For the text-containing cell, return its midpoint in (X, Y) coordinate format. 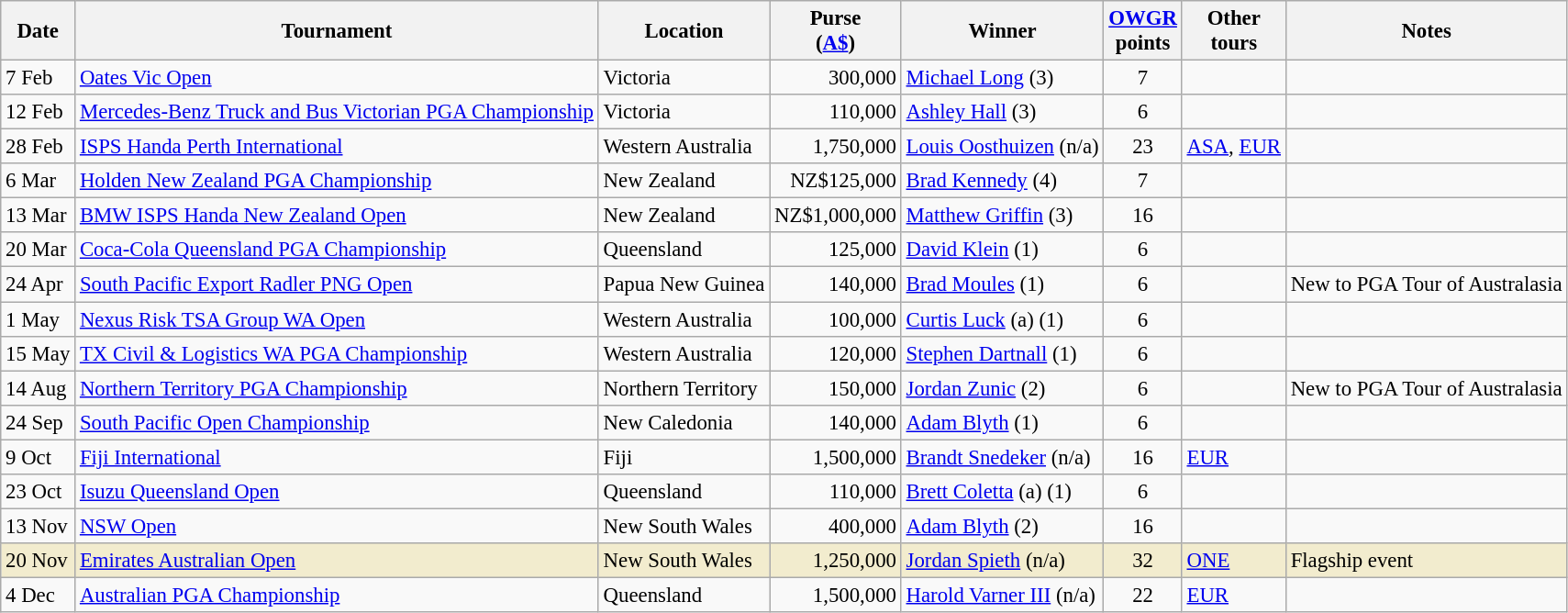
125,000 (835, 251)
Michael Long (3) (1002, 78)
Curtis Luck (a) (1) (1002, 319)
BMW ISPS Handa New Zealand Open (338, 216)
Matthew Griffin (3) (1002, 216)
300,000 (835, 78)
22 (1143, 595)
23 (1143, 147)
400,000 (835, 526)
Isuzu Queensland Open (338, 492)
Coca-Cola Queensland PGA Championship (338, 251)
14 Aug (39, 388)
100,000 (835, 319)
NZ$125,000 (835, 181)
Flagship event (1426, 561)
Othertours (1233, 31)
24 Sep (39, 422)
1 May (39, 319)
7 Feb (39, 78)
Northern Territory (684, 388)
Tournament (338, 31)
Holden New Zealand PGA Championship (338, 181)
Ashley Hall (3) (1002, 112)
Fiji (684, 457)
Northern Territory PGA Championship (338, 388)
20 Mar (39, 251)
150,000 (835, 388)
13 Nov (39, 526)
Brett Coletta (a) (1) (1002, 492)
ISPS Handa Perth International (338, 147)
South Pacific Export Radler PNG Open (338, 284)
Date (39, 31)
Brad Kennedy (4) (1002, 181)
15 May (39, 353)
Fiji International (338, 457)
Emirates Australian Open (338, 561)
Jordan Spieth (n/a) (1002, 561)
Louis Oosthuizen (n/a) (1002, 147)
24 Apr (39, 284)
Adam Blyth (2) (1002, 526)
South Pacific Open Championship (338, 422)
Winner (1002, 31)
ONE (1233, 561)
32 (1143, 561)
Nexus Risk TSA Group WA Open (338, 319)
Papua New Guinea (684, 284)
ASA, EUR (1233, 147)
Australian PGA Championship (338, 595)
9 Oct (39, 457)
23 Oct (39, 492)
Harold Varner III (n/a) (1002, 595)
New Caledonia (684, 422)
Jordan Zunic (2) (1002, 388)
TX Civil & Logistics WA PGA Championship (338, 353)
6 Mar (39, 181)
Notes (1426, 31)
1,250,000 (835, 561)
28 Feb (39, 147)
Stephen Dartnall (1) (1002, 353)
Location (684, 31)
Brandt Snedeker (n/a) (1002, 457)
12 Feb (39, 112)
Purse(A$) (835, 31)
13 Mar (39, 216)
Mercedes-Benz Truck and Bus Victorian PGA Championship (338, 112)
Oates Vic Open (338, 78)
20 Nov (39, 561)
1,750,000 (835, 147)
Adam Blyth (1) (1002, 422)
120,000 (835, 353)
NSW Open (338, 526)
4 Dec (39, 595)
David Klein (1) (1002, 251)
Brad Moules (1) (1002, 284)
NZ$1,000,000 (835, 216)
OWGRpoints (1143, 31)
